Return [X, Y] of the center of cell containing provided text 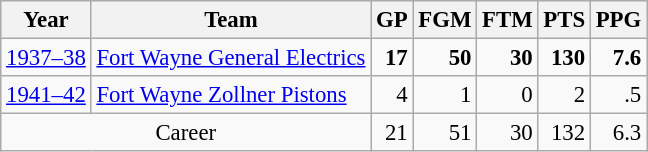
132 [564, 133]
2 [564, 95]
Fort Wayne General Electrics [231, 58]
1941–42 [46, 95]
Team [231, 20]
4 [392, 95]
0 [508, 95]
1 [445, 95]
51 [445, 133]
17 [392, 58]
7.6 [618, 58]
PTS [564, 20]
130 [564, 58]
PPG [618, 20]
1937–38 [46, 58]
FGM [445, 20]
Fort Wayne Zollner Pistons [231, 95]
50 [445, 58]
FTM [508, 20]
GP [392, 20]
21 [392, 133]
Career [186, 133]
.5 [618, 95]
6.3 [618, 133]
Year [46, 20]
